Pinpoint the cell where the given text exists, returning its [x, y] midpoint coordinate. 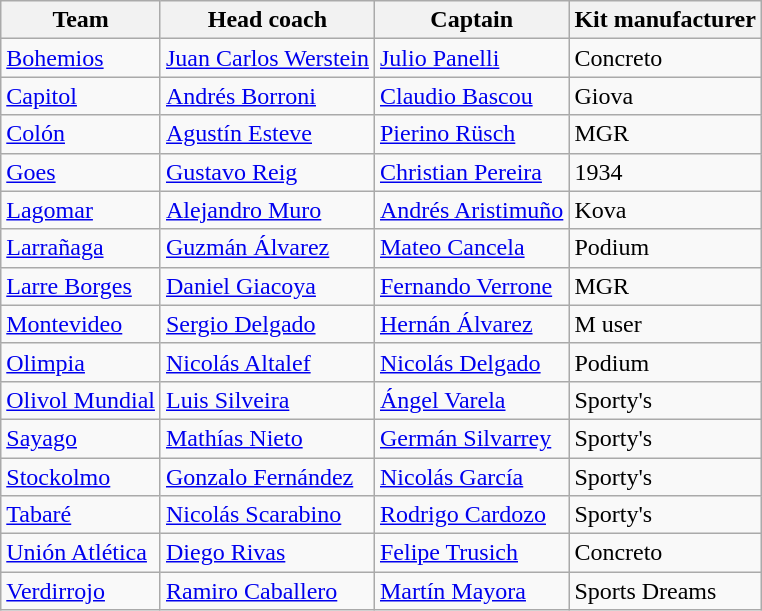
Andrés Aristimuño [471, 210]
Larrañaga [81, 248]
Nicolás García [471, 477]
Nicolás Delgado [471, 362]
Nicolás Scarabino [267, 515]
Unión Atlética [81, 553]
Goes [81, 172]
Pierino Rüsch [471, 134]
Montevideo [81, 324]
Mateo Cancela [471, 248]
Sayago [81, 438]
Julio Panelli [471, 58]
Juan Carlos Werstein [267, 58]
Stockolmo [81, 477]
Alejandro Muro [267, 210]
Captain [471, 20]
Sergio Delgado [267, 324]
Martín Mayora [471, 591]
Sports Dreams [666, 591]
Verdirrojo [81, 591]
Guzmán Álvarez [267, 248]
Capitol [81, 96]
Felipe Trusich [471, 553]
Larre Borges [81, 286]
Head coach [267, 20]
Colón [81, 134]
Team [81, 20]
Kova [666, 210]
Daniel Giacoya [267, 286]
1934 [666, 172]
Bohemios [81, 58]
Germán Silvarrey [471, 438]
Andrés Borroni [267, 96]
Mathías Nieto [267, 438]
Kit manufacturer [666, 20]
Luis Silveira [267, 400]
Agustín Esteve [267, 134]
Diego Rivas [267, 553]
Gonzalo Fernández [267, 477]
Nicolás Altalef [267, 362]
Fernando Verrone [471, 286]
Gustavo Reig [267, 172]
Ángel Varela [471, 400]
Christian Pereira [471, 172]
Olimpia [81, 362]
Claudio Bascou [471, 96]
Tabaré [81, 515]
Olivol Mundial [81, 400]
Hernán Álvarez [471, 324]
Rodrigo Cardozo [471, 515]
M user [666, 324]
Giova [666, 96]
Lagomar [81, 210]
Ramiro Caballero [267, 591]
